Detect which cell encompasses the target text, then output its [x, y] center coordinate. 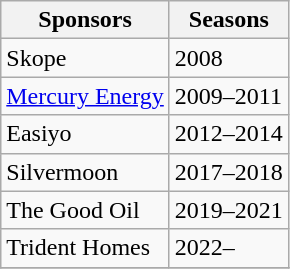
Skope [86, 58]
2012–2014 [228, 134]
2022– [228, 248]
Easiyo [86, 134]
Trident Homes [86, 248]
2019–2021 [228, 210]
2008 [228, 58]
Sponsors [86, 20]
Seasons [228, 20]
Mercury Energy [86, 96]
The Good Oil [86, 210]
2017–2018 [228, 172]
2009–2011 [228, 96]
Silvermoon [86, 172]
